Scan for the cell matching the given text and deliver its (X, Y) coordinate at center. 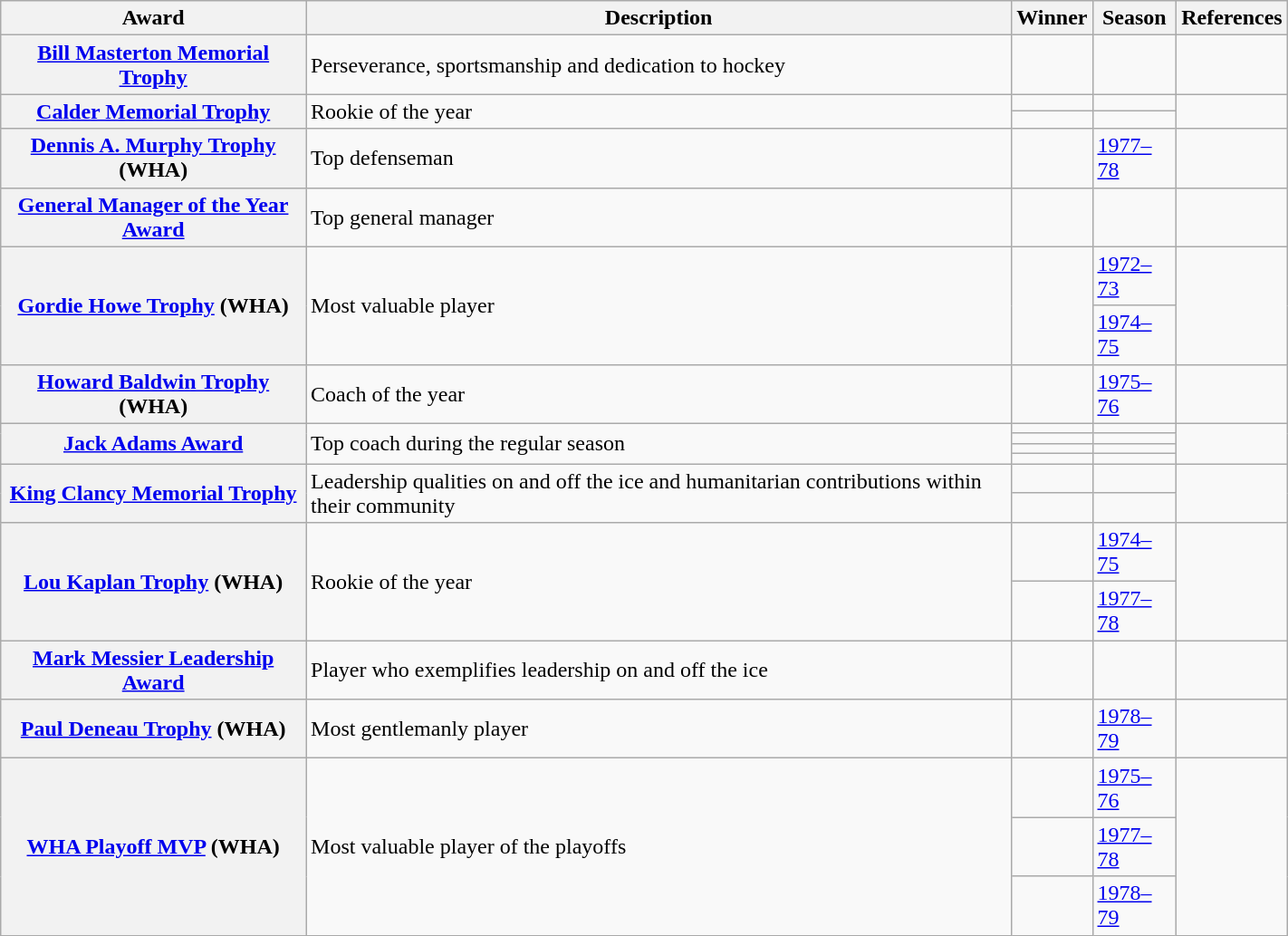
Bill Masterton Memorial Trophy (154, 65)
Season (1134, 18)
General Manager of the Year Award (154, 217)
Award (154, 18)
Gordie Howe Trophy (WHA) (154, 305)
Coach of the year (659, 393)
Top general manager (659, 217)
Mark Messier Leadership Award (154, 671)
Winner (1053, 18)
Dennis A. Murphy Trophy (WHA) (154, 158)
Most valuable player of the playoffs (659, 846)
Paul Deneau Trophy (WHA) (154, 729)
Leadership qualities on and off the ice and humanitarian contributions within their community (659, 493)
Lou Kaplan Trophy (WHA) (154, 582)
Perseverance, sportsmanship and dedication to hockey (659, 65)
Jack Adams Award (154, 443)
Most gentlemanly player (659, 729)
Description (659, 18)
Howard Baldwin Trophy (WHA) (154, 393)
Top defenseman (659, 158)
Top coach during the regular season (659, 443)
King Clancy Memorial Trophy (154, 493)
Most valuable player (659, 305)
1972–73 (1134, 275)
WHA Playoff MVP (WHA) (154, 846)
References (1232, 18)
Player who exemplifies leadership on and off the ice (659, 671)
Calder Memorial Trophy (154, 111)
